Pinpoint the cell where the given text exists, returning its [X, Y] midpoint coordinate. 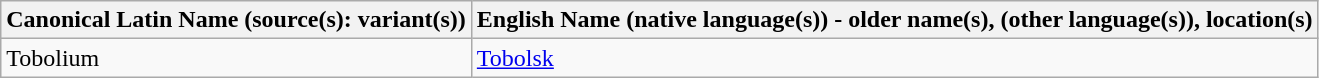
English Name (native language(s)) - older name(s), (other language(s)), location(s) [894, 20]
Tobolsk [894, 58]
Tobolium [236, 58]
Canonical Latin Name (source(s): variant(s)) [236, 20]
